Pinpoint the cell where the given text exists, returning its [x, y] midpoint coordinate. 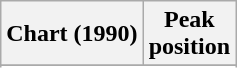
Peakposition [189, 34]
Chart (1990) [72, 34]
